Detect which cell encompasses the target text, then output its (x, y) center coordinate. 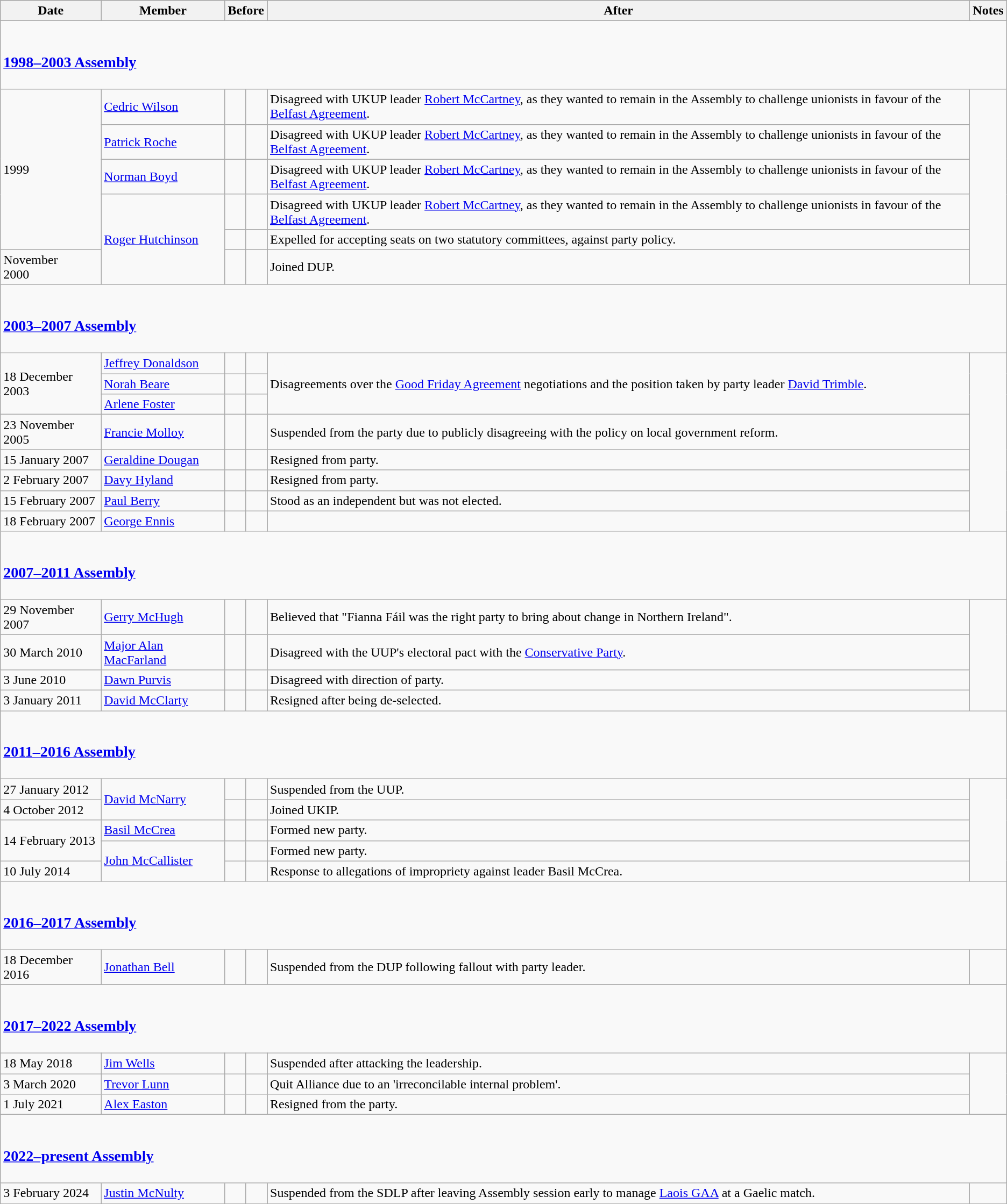
Norah Beare (163, 384)
Believed that "Fianna Fáil was the right party to bring about change in Northern Ireland". (619, 617)
Disagreed with direction of party. (619, 680)
Norman Boyd (163, 176)
2 February 2007 (51, 480)
Resigned from the party. (619, 1105)
Justin McNulty (163, 1193)
After (619, 11)
Notes (988, 11)
Suspended after attacking the leadership. (619, 1064)
27 January 2012 (51, 789)
18 December 2003 (51, 384)
John McCallister (163, 861)
30 March 2010 (51, 652)
Disagreed with the UUP's electoral pact with the Conservative Party. (619, 652)
Suspended from the SDLP after leaving Assembly session early to manage Laois GAA at a Gaelic match. (619, 1193)
Trevor Lunn (163, 1084)
Expelled for accepting seats on two statutory committees, against party policy. (619, 239)
Resigned after being de-selected. (619, 701)
3 February 2024 (51, 1193)
15 February 2007 (51, 501)
Response to allegations of impropriety against leader Basil McCrea. (619, 871)
4 October 2012 (51, 810)
Major Alan MacFarland (163, 652)
Paul Berry (163, 501)
Dawn Purvis (163, 680)
David McNarry (163, 800)
29 November 2007 (51, 617)
Francie Molloy (163, 432)
David McClarty (163, 701)
Suspended from the party due to publicly disagreeing with the policy on local government reform. (619, 432)
Suspended from the UUP. (619, 789)
Basil McCrea (163, 830)
Alex Easton (163, 1105)
Arlene Foster (163, 404)
2007–2011 Assembly (503, 566)
2016–2017 Assembly (503, 915)
3 January 2011 (51, 701)
3 June 2010 (51, 680)
1999 (51, 169)
18 December 2016 (51, 967)
23 November 2005 (51, 432)
Gerry McHugh (163, 617)
Date (51, 11)
18 February 2007 (51, 521)
2022–present Assembly (503, 1149)
2011–2016 Assembly (503, 745)
November2000 (51, 267)
Joined UKIP. (619, 810)
Jeffrey Donaldson (163, 364)
18 May 2018 (51, 1064)
Patrick Roche (163, 142)
15 January 2007 (51, 460)
Before (246, 11)
Jim Wells (163, 1064)
Geraldine Dougan (163, 460)
Member (163, 11)
George Ennis (163, 521)
1998–2003 Assembly (503, 55)
Quit Alliance due to an 'irreconcilable internal problem'. (619, 1084)
Joined DUP. (619, 267)
Jonathan Bell (163, 967)
Davy Hyland (163, 480)
14 February 2013 (51, 840)
1 July 2021 (51, 1105)
10 July 2014 (51, 871)
Suspended from the DUP following fallout with party leader. (619, 967)
2017–2022 Assembly (503, 1018)
Stood as an independent but was not elected. (619, 501)
2003–2007 Assembly (503, 318)
Disagreements over the Good Friday Agreement negotiations and the position taken by party leader David Trimble. (619, 384)
3 March 2020 (51, 1084)
Cedric Wilson (163, 106)
Roger Hutchinson (163, 239)
